Scan for the cell matching the given text and deliver its (x, y) coordinate at center. 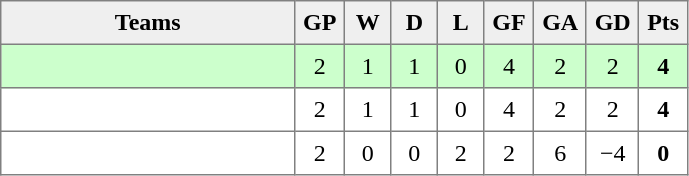
W (368, 23)
D (414, 23)
GF (509, 23)
Pts (663, 23)
GP (320, 23)
Teams (148, 23)
L (461, 23)
−4 (612, 153)
GA (560, 23)
6 (560, 153)
GD (612, 23)
